Return (x, y) of the center of cell containing provided text 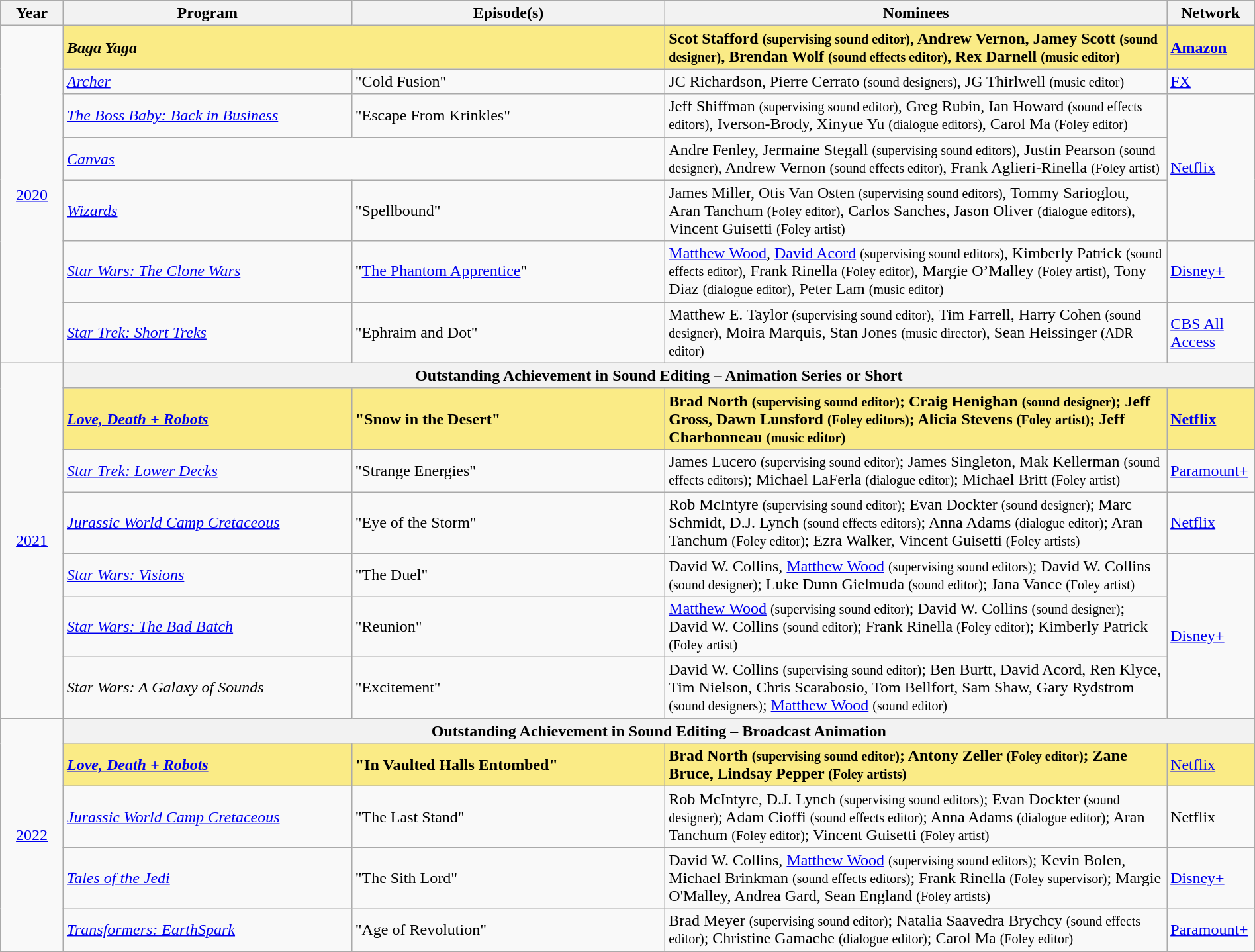
Tales of the Jedi (207, 878)
Star Wars: The Bad Batch (207, 627)
"Cold Fusion" (508, 81)
2021 (32, 540)
"The Phantom Apprentice" (508, 271)
CBS All Access (1211, 332)
The Boss Baby: Back in Business (207, 115)
"Escape From Krinkles" (508, 115)
Baga Yaga (364, 48)
"Spellbound" (508, 211)
Archer (207, 81)
Star Wars: The Clone Wars (207, 271)
Nominees (916, 13)
Star Wars: Visions (207, 575)
2020 (32, 195)
Star Wars: A Galaxy of Sounds (207, 688)
Program (207, 13)
FX (1211, 81)
Network (1211, 13)
Wizards (207, 211)
Outstanding Achievement in Sound Editing – Animation Series or Short (659, 375)
2022 (32, 835)
Episode(s) (508, 13)
Transformers: EarthSpark (207, 929)
Canvas (364, 159)
"In Vaulted Halls Entombed" (508, 765)
"Ephraim and Dot" (508, 332)
Brad North (supervising sound editor); Antony Zeller (Foley editor); Zane Bruce, Lindsay Pepper (Foley artists) (916, 765)
Star Trek: Short Treks (207, 332)
Outstanding Achievement in Sound Editing – Broadcast Animation (659, 731)
Amazon (1211, 48)
JC Richardson, Pierre Cerrato (sound designers), JG Thirlwell (music editor) (916, 81)
Star Trek: Lower Decks (207, 470)
"Strange Energies" (508, 470)
"Age of Revolution" (508, 929)
"The Duel" (508, 575)
"The Sith Lord" (508, 878)
"Excitement" (508, 688)
"Snow in the Desert" (508, 418)
Year (32, 13)
"Reunion" (508, 627)
"Eye of the Storm" (508, 522)
Brad Meyer (supervising sound editor); Natalia Saavedra Brychcy (sound effects editor); Christine Gamache (dialogue editor); Carol Ma (Foley editor) (916, 929)
"The Last Stand" (508, 817)
